Identify which cell holds the provided text, then report its [x, y] central coordinate. 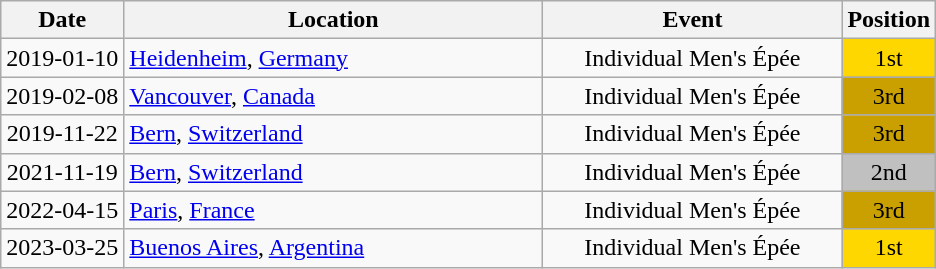
Vancouver, Canada [334, 96]
Heidenheim, Germany [334, 58]
Buenos Aires, Argentina [334, 248]
Location [334, 20]
Event [692, 20]
2019-02-08 [62, 96]
Date [62, 20]
Paris, France [334, 210]
2019-11-22 [62, 134]
2nd [889, 172]
2021-11-19 [62, 172]
2023-03-25 [62, 248]
Position [889, 20]
2022-04-15 [62, 210]
2019-01-10 [62, 58]
